Determine the [x, y] coordinate at the center of the cell enclosing the given text.  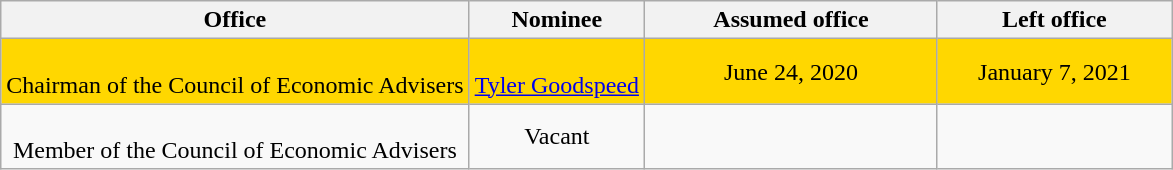
Chairman of the Council of Economic Advisers [235, 72]
Vacant [557, 136]
Tyler Goodspeed [557, 72]
January 7, 2021 [1054, 72]
June 24, 2020 [792, 72]
Member of the Council of Economic Advisers [235, 136]
Assumed office [792, 20]
Left office [1054, 20]
Nominee [557, 20]
Office [235, 20]
